Return [x, y] of the center of cell containing provided text 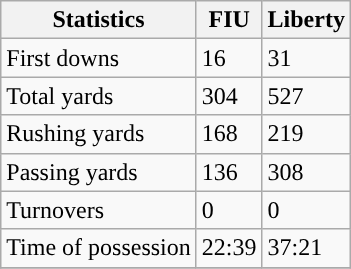
527 [306, 96]
304 [229, 96]
Passing yards [99, 172]
Liberty [306, 20]
168 [229, 134]
136 [229, 172]
37:21 [306, 248]
Statistics [99, 20]
308 [306, 172]
31 [306, 58]
Time of possession [99, 248]
219 [306, 134]
Turnovers [99, 210]
First downs [99, 58]
Rushing yards [99, 134]
22:39 [229, 248]
FIU [229, 20]
Total yards [99, 96]
16 [229, 58]
